Detect which cell encompasses the target text, then output its [X, Y] center coordinate. 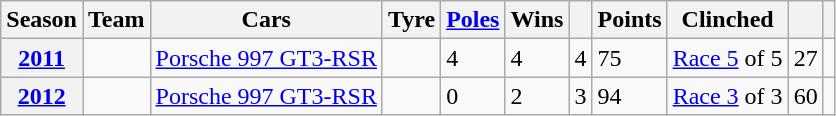
Cars [266, 20]
Team [116, 20]
Poles [473, 20]
60 [806, 96]
0 [473, 96]
Clinched [728, 20]
75 [630, 58]
2011 [42, 58]
Race 5 of 5 [728, 58]
3 [580, 96]
94 [630, 96]
Points [630, 20]
27 [806, 58]
2012 [42, 96]
Race 3 of 3 [728, 96]
Season [42, 20]
Wins [537, 20]
Tyre [411, 20]
2 [537, 96]
